Provide the [X, Y] coordinate of the cell's center where the given text is located.  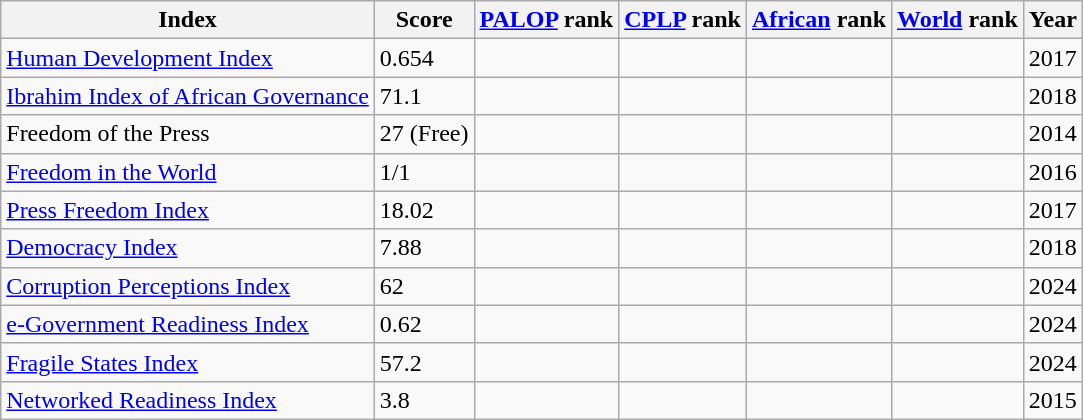
7.88 [424, 248]
Human Development Index [188, 58]
62 [424, 286]
57.2 [424, 362]
Corruption Perceptions Index [188, 286]
Score [424, 20]
0.654 [424, 58]
Index [188, 20]
e-Government Readiness Index [188, 324]
2015 [1052, 400]
Year [1052, 20]
71.1 [424, 96]
Fragile States Index [188, 362]
World rank [958, 20]
PALOP rank [546, 20]
Democracy Index [188, 248]
Press Freedom Index [188, 210]
Freedom of the Press [188, 134]
Freedom in the World [188, 172]
3.8 [424, 400]
18.02 [424, 210]
African rank [818, 20]
Ibrahim Index of African Governance [188, 96]
CPLP rank [683, 20]
2014 [1052, 134]
2016 [1052, 172]
27 (Free) [424, 134]
0.62 [424, 324]
1/1 [424, 172]
Networked Readiness Index [188, 400]
